Identify which cell holds the provided text, then report its (X, Y) central coordinate. 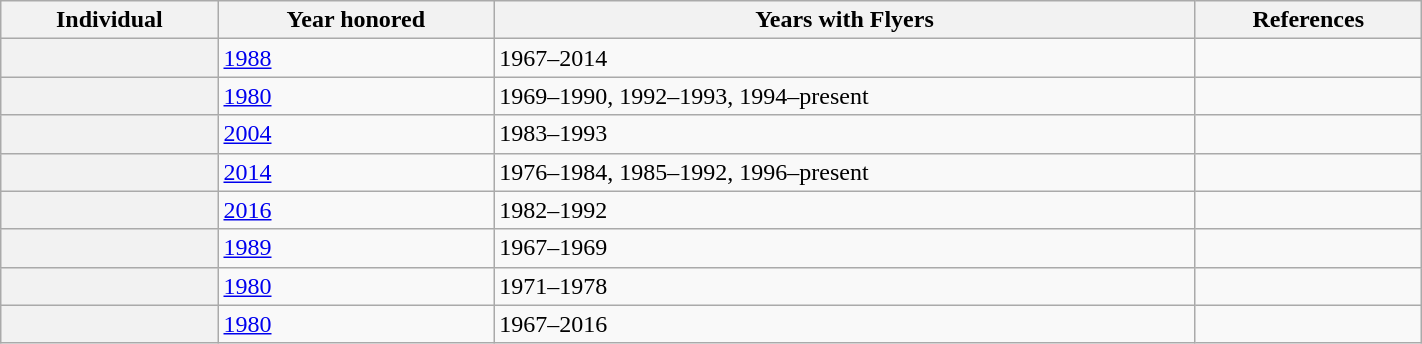
2014 (356, 172)
1969–1990, 1992–1993, 1994–present (844, 96)
1967–1969 (844, 248)
1967–2014 (844, 58)
Individual (110, 20)
Year honored (356, 20)
1983–1993 (844, 134)
References (1308, 20)
1988 (356, 58)
1989 (356, 248)
Years with Flyers (844, 20)
2004 (356, 134)
1971–1978 (844, 286)
2016 (356, 210)
1967–2016 (844, 324)
1982–1992 (844, 210)
1976–1984, 1985–1992, 1996–present (844, 172)
